Capture the cell that displays the provided text and extract its [x, y] central coordinate. 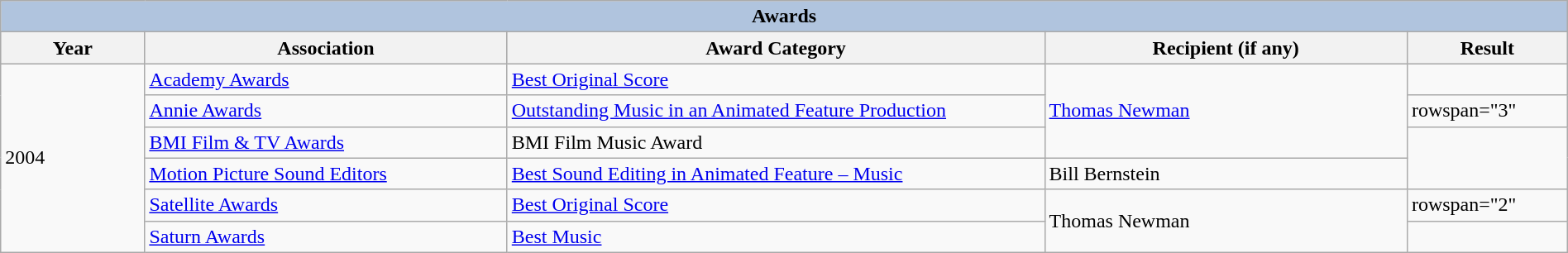
Academy Awards [326, 79]
Annie Awards [326, 111]
Outstanding Music in an Animated Feature Production [776, 111]
Motion Picture Sound Editors [326, 174]
Awards [784, 17]
BMI Film Music Award [776, 142]
rowspan="3" [1487, 111]
Award Category [776, 48]
rowspan="2" [1487, 205]
Best Music [776, 236]
Association [326, 48]
BMI Film & TV Awards [326, 142]
Saturn Awards [326, 236]
2004 [73, 158]
Best Sound Editing in Animated Feature – Music [776, 174]
Result [1487, 48]
Recipient (if any) [1226, 48]
Bill Bernstein [1226, 174]
Year [73, 48]
Satellite Awards [326, 205]
